Search for the cell housing the specified text and yield its (x, y) center coordinate. 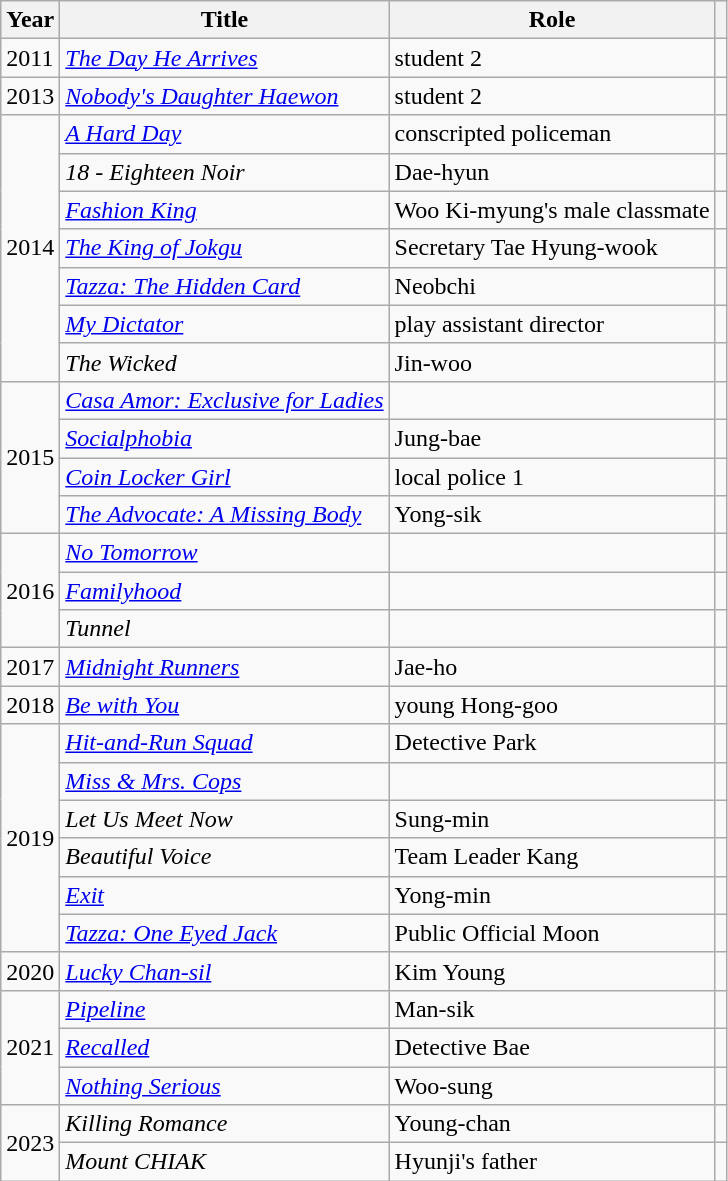
Be with You (224, 705)
Title (224, 20)
Lucky Chan-sil (224, 971)
Pipeline (224, 1009)
Tunnel (224, 629)
Detective Park (552, 743)
Tazza: One Eyed Jack (224, 933)
My Dictator (224, 324)
Familyhood (224, 591)
Coin Locker Girl (224, 477)
Let Us Meet Now (224, 819)
Miss & Mrs. Cops (224, 781)
2019 (30, 838)
Jae-ho (552, 667)
Mount CHIAK (224, 1162)
Fashion King (224, 210)
18 - Eighteen Noir (224, 172)
Detective Bae (552, 1047)
Jin-woo (552, 362)
Casa Amor: Exclusive for Ladies (224, 400)
Midnight Runners (224, 667)
Hit-and-Run Squad (224, 743)
2011 (30, 58)
Socialphobia (224, 438)
Year (30, 20)
2015 (30, 457)
A Hard Day (224, 134)
Neobchi (552, 286)
Beautiful Voice (224, 857)
2014 (30, 248)
Public Official Moon (552, 933)
The Advocate: A Missing Body (224, 515)
2020 (30, 971)
Secretary Tae Hyung-wook (552, 248)
2013 (30, 96)
Recalled (224, 1047)
Yong-min (552, 895)
Yong-sik (552, 515)
Young-chan (552, 1124)
Dae-hyun (552, 172)
The King of Jokgu (224, 248)
play assistant director (552, 324)
Killing Romance (224, 1124)
The Wicked (224, 362)
young Hong-goo (552, 705)
Tazza: The Hidden Card (224, 286)
Nobody's Daughter Haewon (224, 96)
Jung-bae (552, 438)
The Day He Arrives (224, 58)
Team Leader Kang (552, 857)
Man-sik (552, 1009)
Woo Ki-myung's male classmate (552, 210)
Nothing Serious (224, 1085)
Woo-sung (552, 1085)
Sung-min (552, 819)
2023 (30, 1143)
Role (552, 20)
2018 (30, 705)
Kim Young (552, 971)
local police 1 (552, 477)
No Tomorrow (224, 553)
2021 (30, 1047)
Hyunji's father (552, 1162)
Exit (224, 895)
2016 (30, 591)
2017 (30, 667)
conscripted policeman (552, 134)
